Extract the (x, y) coordinate from the center of the cell holding the provided text.  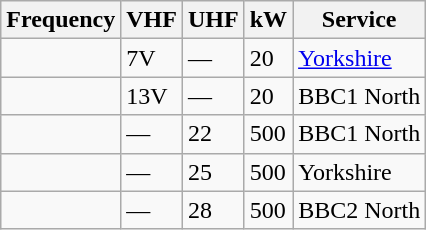
22 (213, 134)
VHF (152, 20)
28 (213, 210)
7V (152, 58)
UHF (213, 20)
Service (360, 20)
BBC2 North (360, 210)
13V (152, 96)
25 (213, 172)
kW (268, 20)
Frequency (61, 20)
